Return [x, y] of the center of cell containing provided text 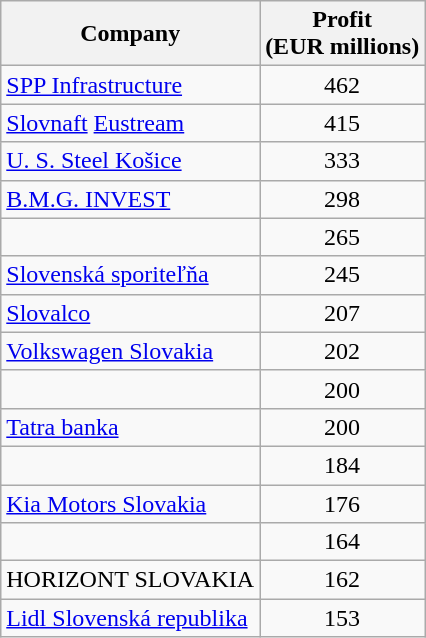
245 [342, 275]
Slovenská sporiteľňa [130, 275]
265 [342, 237]
164 [342, 542]
415 [342, 123]
333 [342, 161]
Slovalco [130, 313]
HORIZONT SLOVAKIA [130, 580]
207 [342, 313]
Tatra banka [130, 427]
298 [342, 199]
SPP Infrastructure [130, 85]
176 [342, 503]
Lidl Slovenská republika [130, 618]
Volkswagen Slovakia [130, 351]
202 [342, 351]
Kia Motors Slovakia [130, 503]
Profit(EUR millions) [342, 34]
Company [130, 34]
162 [342, 580]
153 [342, 618]
Slovnaft Eustream [130, 123]
U. S. Steel Košice [130, 161]
B.M.G. INVEST [130, 199]
462 [342, 85]
184 [342, 465]
